For the text-containing cell, return its midpoint in (x, y) coordinate format. 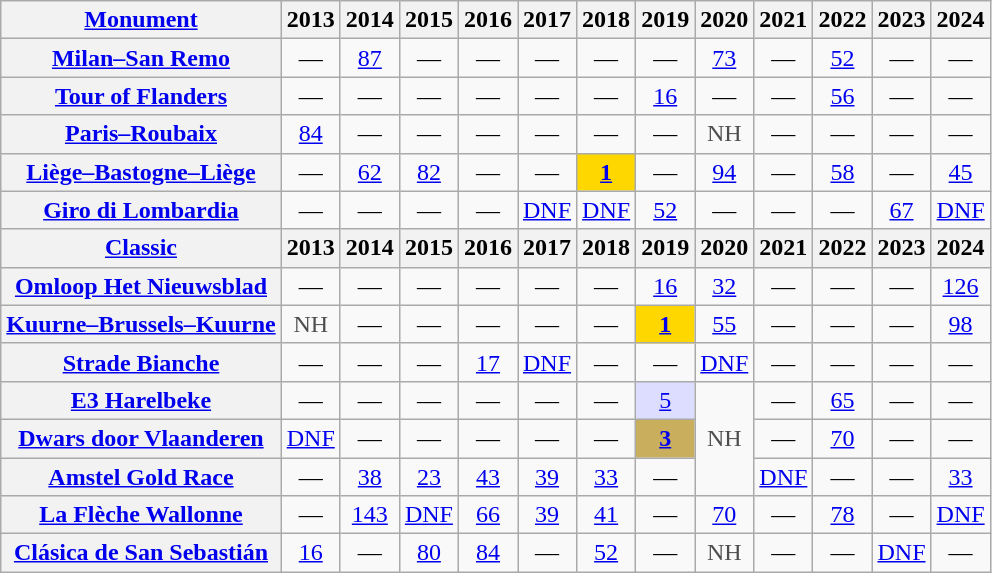
55 (724, 324)
Liège–Bastogne–Liège (141, 172)
Omloop Het Nieuwsblad (141, 286)
45 (960, 172)
Classic (141, 248)
58 (842, 172)
23 (428, 477)
5 (666, 400)
41 (606, 515)
Giro di Lombardia (141, 210)
E3 Harelbeke (141, 400)
87 (370, 58)
Amstel Gold Race (141, 477)
38 (370, 477)
67 (902, 210)
Tour of Flanders (141, 96)
94 (724, 172)
Strade Bianche (141, 362)
73 (724, 58)
43 (488, 477)
80 (428, 553)
66 (488, 515)
Clásica de San Sebastián (141, 553)
78 (842, 515)
126 (960, 286)
Milan–San Remo (141, 58)
Dwars door Vlaanderen (141, 438)
La Flèche Wallonne (141, 515)
Monument (141, 20)
82 (428, 172)
17 (488, 362)
3 (666, 438)
Kuurne–Brussels–Kuurne (141, 324)
32 (724, 286)
62 (370, 172)
56 (842, 96)
143 (370, 515)
98 (960, 324)
65 (842, 400)
Paris–Roubaix (141, 134)
